Pinpoint the cell where the given text exists, returning its [x, y] midpoint coordinate. 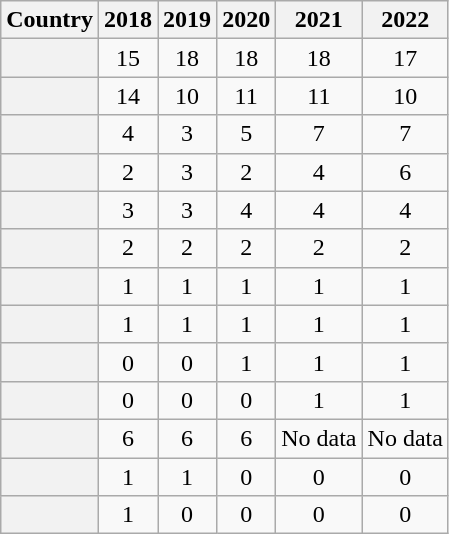
Country [50, 20]
14 [128, 96]
15 [128, 58]
2021 [319, 20]
5 [246, 134]
17 [405, 58]
2022 [405, 20]
2019 [188, 20]
2020 [246, 20]
2018 [128, 20]
